Identify which cell holds the provided text, then report its (x, y) central coordinate. 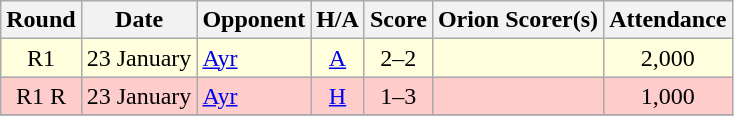
Score (398, 20)
R1 (41, 58)
2,000 (668, 58)
1,000 (668, 96)
Orion Scorer(s) (518, 20)
H/A (338, 20)
Opponent (254, 20)
Round (41, 20)
A (338, 58)
1–3 (398, 96)
Date (139, 20)
R1 R (41, 96)
Attendance (668, 20)
2–2 (398, 58)
H (338, 96)
